Detect which cell encompasses the target text, then output its (X, Y) center coordinate. 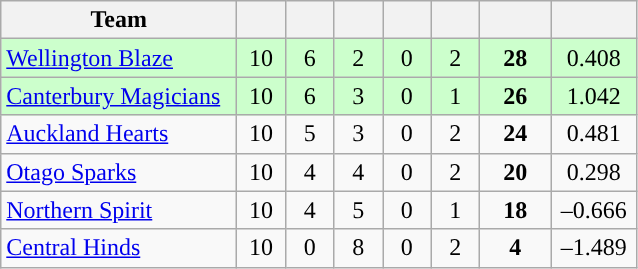
Central Hinds (119, 248)
20 (516, 172)
Otago Sparks (119, 172)
0.408 (594, 58)
26 (516, 96)
Northern Spirit (119, 210)
28 (516, 58)
8 (358, 248)
0.298 (594, 172)
Wellington Blaze (119, 58)
1.042 (594, 96)
0.481 (594, 134)
Canterbury Magicians (119, 96)
Auckland Hearts (119, 134)
Team (119, 20)
24 (516, 134)
18 (516, 210)
–0.666 (594, 210)
–1.489 (594, 248)
